Extract the (x, y) coordinate from the center of the cell holding the provided text.  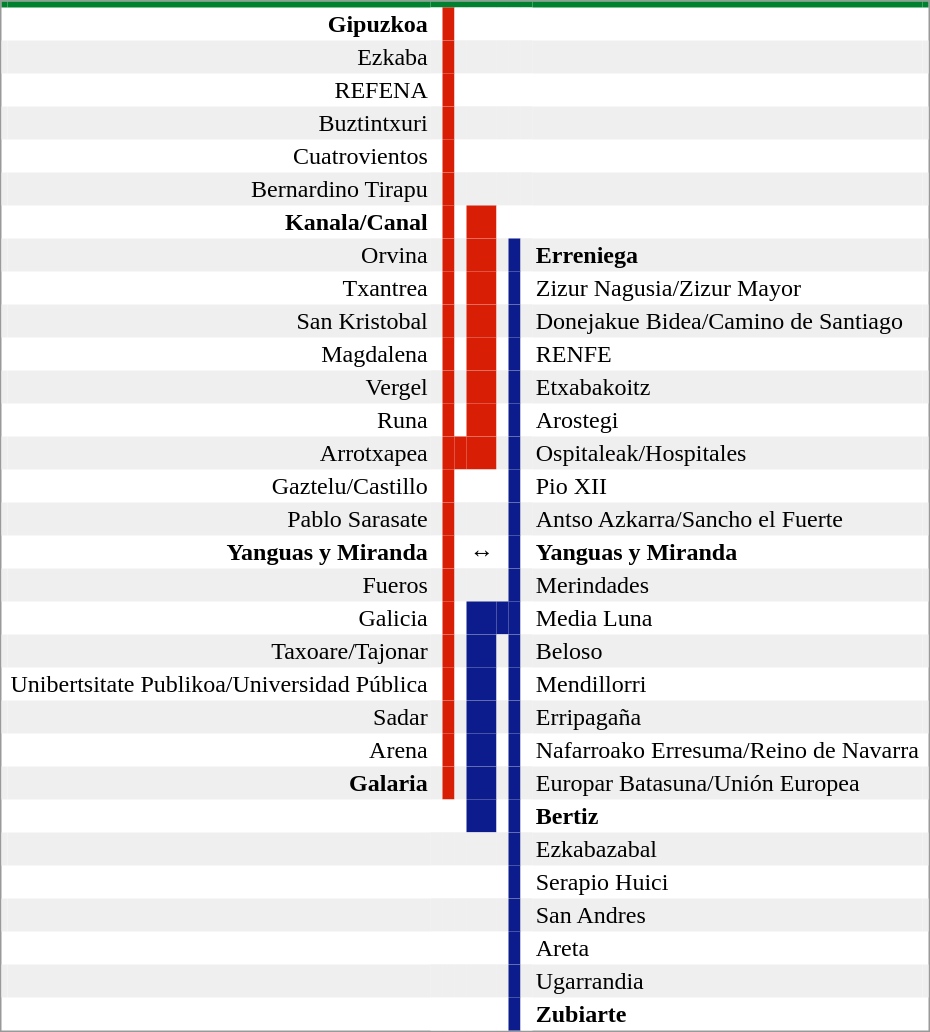
Antso Azkarra/Sancho el Fuerte (728, 518)
Galicia (220, 618)
Europar Batasuna/Unión Europea (728, 782)
Galaria (220, 782)
Serapio Huici (728, 882)
Runa (220, 420)
Ezkaba (220, 56)
Media Luna (728, 618)
Buztintxuri (220, 122)
Sadar (220, 716)
Bernardino Tirapu (220, 188)
Beloso (728, 650)
Pablo Sarasate (220, 518)
Erreniega (728, 254)
Cuatrovientos (220, 156)
Arrotxapea (220, 452)
Ezkabazabal (728, 848)
Gaztelu/Castillo (220, 486)
Magdalena (220, 354)
Txantrea (220, 288)
Pio XII (728, 486)
Donejakue Bidea/Camino de Santiago (728, 320)
San Kristobal (220, 320)
Kanala/Canal (220, 222)
Mendillorri (728, 684)
Ospitaleak/Hospitales (728, 452)
Fueros (220, 584)
Taxoare/Tajonar (220, 650)
Merindades (728, 584)
Areta (728, 948)
REFENA (220, 90)
Bertiz (728, 816)
Unibertsitate Publikoa/Universidad Pública (220, 684)
Arena (220, 750)
Orvina (220, 254)
Nafarroako Erresuma/Reino de Navarra (728, 750)
RENFE (728, 354)
↔ (482, 552)
Vergel (220, 386)
Etxabakoitz (728, 386)
Zubiarte (728, 1014)
Zizur Nagusia/Zizur Mayor (728, 288)
Arostegi (728, 420)
Ugarrandia (728, 980)
Gipuzkoa (220, 24)
Erripagaña (728, 716)
San Andres (728, 914)
